Identify which cell holds the provided text, then report its [X, Y] central coordinate. 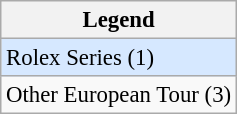
Rolex Series (1) [119, 58]
Legend [119, 20]
Other European Tour (3) [119, 95]
